Provide the [X, Y] coordinate of the cell's center where the given text is located.  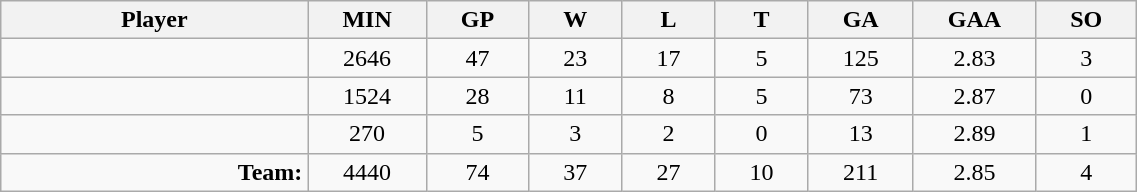
1 [1086, 134]
270 [367, 134]
8 [668, 96]
1524 [367, 96]
23 [576, 58]
SO [1086, 20]
L [668, 20]
GP [477, 20]
37 [576, 172]
73 [860, 96]
Team: [154, 172]
GAA [974, 20]
10 [762, 172]
13 [860, 134]
211 [860, 172]
11 [576, 96]
4 [1086, 172]
28 [477, 96]
T [762, 20]
74 [477, 172]
2.87 [974, 96]
Player [154, 20]
27 [668, 172]
W [576, 20]
2.83 [974, 58]
2.89 [974, 134]
2646 [367, 58]
2.85 [974, 172]
17 [668, 58]
47 [477, 58]
4440 [367, 172]
125 [860, 58]
MIN [367, 20]
2 [668, 134]
GA [860, 20]
